Provide the (X, Y) coordinate of the cell's center where the given text is located.  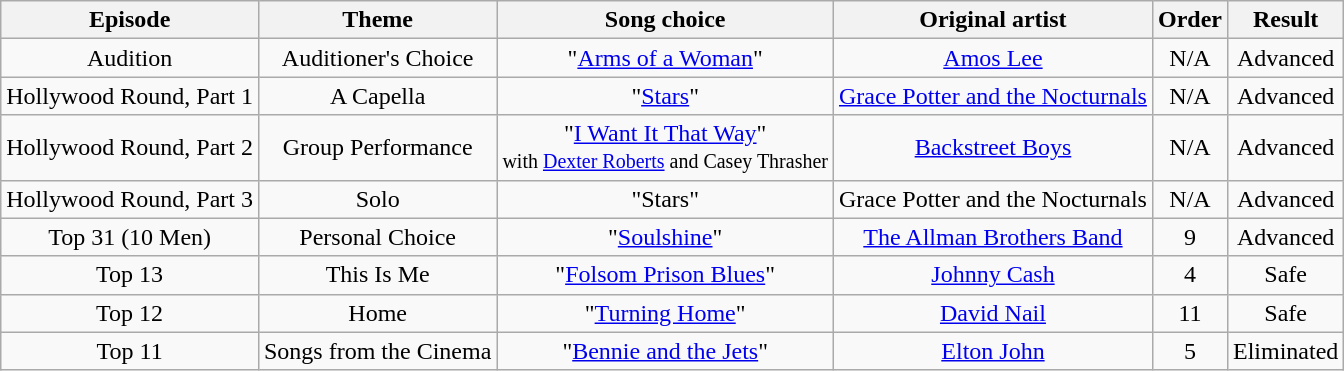
Hollywood Round, Part 3 (130, 199)
Top 13 (130, 275)
11 (1190, 313)
Songs from the Cinema (377, 351)
Home (377, 313)
Audition (130, 58)
"Arms of a Woman" (666, 58)
A Capella (377, 96)
Hollywood Round, Part 2 (130, 148)
"Bennie and the Jets" (666, 351)
"Turning Home" (666, 313)
Song choice (666, 20)
"Soulshine" (666, 237)
Episode (130, 20)
Eliminated (1285, 351)
Solo (377, 199)
David Nail (992, 313)
Original artist (992, 20)
Elton John (992, 351)
Auditioner's Choice (377, 58)
4 (1190, 275)
Top 11 (130, 351)
Order (1190, 20)
Group Performance (377, 148)
This Is Me (377, 275)
Hollywood Round, Part 1 (130, 96)
The Allman Brothers Band (992, 237)
9 (1190, 237)
Theme (377, 20)
5 (1190, 351)
Personal Choice (377, 237)
Backstreet Boys (992, 148)
Top 12 (130, 313)
"I Want It That Way"with Dexter Roberts and Casey Thrasher (666, 148)
Amos Lee (992, 58)
"Folsom Prison Blues" (666, 275)
Johnny Cash (992, 275)
Result (1285, 20)
Top 31 (10 Men) (130, 237)
